Return (x, y) of the center of cell containing provided text 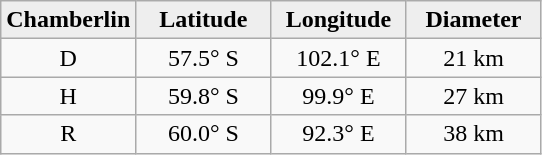
27 km (474, 96)
H (68, 96)
59.8° S (204, 96)
D (68, 58)
21 km (474, 58)
102.1° E (338, 58)
92.3° E (338, 134)
38 km (474, 134)
60.0° S (204, 134)
57.5° S (204, 58)
Latitude (204, 20)
R (68, 134)
Diameter (474, 20)
Longitude (338, 20)
99.9° E (338, 96)
Chamberlin (68, 20)
